Capture the cell that displays the provided text and extract its [X, Y] central coordinate. 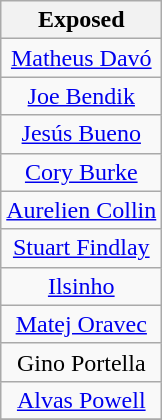
Matej Oravec [82, 324]
Matheus Davó [82, 58]
Alvas Powell [82, 400]
Ilsinho [82, 286]
Aurelien Collin [82, 210]
Cory Burke [82, 172]
Gino Portella [82, 362]
Jesús Bueno [82, 134]
Joe Bendik [82, 96]
Exposed [82, 20]
Stuart Findlay [82, 248]
